Scan for the cell matching the given text and deliver its [x, y] coordinate at center. 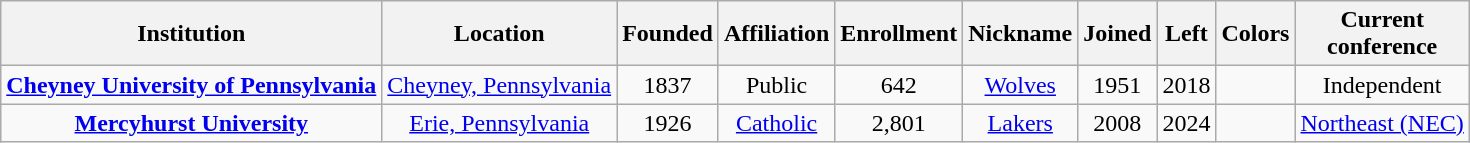
Public [776, 85]
Joined [1118, 34]
Cheyney, Pennsylvania [500, 85]
642 [899, 85]
Currentconference [1382, 34]
Institution [192, 34]
Left [1186, 34]
Mercyhurst University [192, 123]
2,801 [899, 123]
1837 [668, 85]
1951 [1118, 85]
Enrollment [899, 34]
Nickname [1020, 34]
Cheyney University of Pennsylvania [192, 85]
Catholic [776, 123]
2024 [1186, 123]
Founded [668, 34]
Affiliation [776, 34]
2008 [1118, 123]
2018 [1186, 85]
Independent [1382, 85]
Wolves [1020, 85]
1926 [668, 123]
Lakers [1020, 123]
Erie, Pennsylvania [500, 123]
Colors [1256, 34]
Northeast (NEC) [1382, 123]
Location [500, 34]
